Pinpoint the cell where the given text exists, returning its (X, Y) midpoint coordinate. 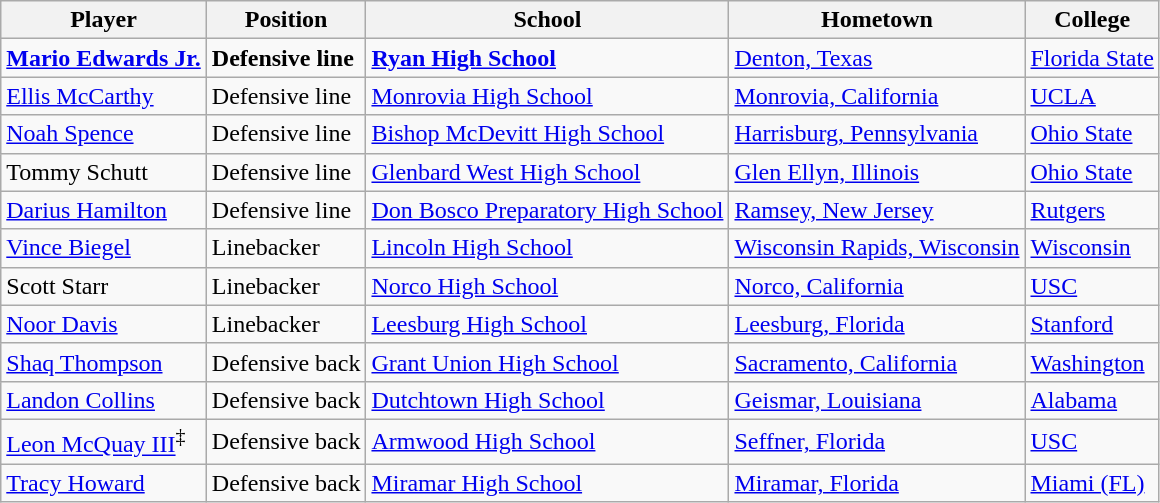
Rutgers (1092, 210)
College (1092, 20)
Lincoln High School (548, 248)
Dutchtown High School (548, 400)
Vince Biegel (104, 248)
Ryan High School (548, 58)
Ramsey, New Jersey (877, 210)
Norco, California (877, 286)
Glen Ellyn, Illinois (877, 172)
Don Bosco Preparatory High School (548, 210)
Bishop McDevitt High School (548, 134)
Leesburg, Florida (877, 324)
Leon McQuay III‡ (104, 442)
Florida State (1092, 58)
Harrisburg, Pennsylvania (877, 134)
Washington (1092, 362)
Landon Collins (104, 400)
Grant Union High School (548, 362)
Hometown (877, 20)
Norco High School (548, 286)
Ellis McCarthy (104, 96)
Stanford (1092, 324)
Mario Edwards Jr. (104, 58)
Wisconsin (1092, 248)
Tommy Schutt (104, 172)
Denton, Texas (877, 58)
Noah Spence (104, 134)
Geismar, Louisiana (877, 400)
Tracy Howard (104, 483)
Position (286, 20)
Scott Starr (104, 286)
Wisconsin Rapids, Wisconsin (877, 248)
Sacramento, California (877, 362)
Monrovia, California (877, 96)
Noor Davis (104, 324)
Shaq Thompson (104, 362)
Leesburg High School (548, 324)
Monrovia High School (548, 96)
Alabama (1092, 400)
Player (104, 20)
Glenbard West High School (548, 172)
Seffner, Florida (877, 442)
Darius Hamilton (104, 210)
School (548, 20)
Miami (FL) (1092, 483)
Miramar High School (548, 483)
Armwood High School (548, 442)
UCLA (1092, 96)
Miramar, Florida (877, 483)
